Pinpoint the cell where the given text exists, returning its [x, y] midpoint coordinate. 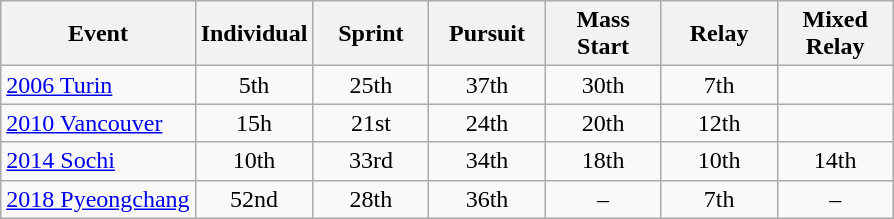
28th [371, 199]
Mixed Relay [835, 34]
30th [603, 85]
52nd [254, 199]
25th [371, 85]
Pursuit [487, 34]
2010 Vancouver [98, 123]
21st [371, 123]
34th [487, 161]
5th [254, 85]
12th [719, 123]
Event [98, 34]
2018 Pyeongchang [98, 199]
24th [487, 123]
36th [487, 199]
33rd [371, 161]
20th [603, 123]
Sprint [371, 34]
2006 Turin [98, 85]
Individual [254, 34]
Relay [719, 34]
2014 Sochi [98, 161]
Mass Start [603, 34]
14th [835, 161]
37th [487, 85]
18th [603, 161]
15h [254, 123]
